Detect which cell encompasses the target text, then output its [X, Y] center coordinate. 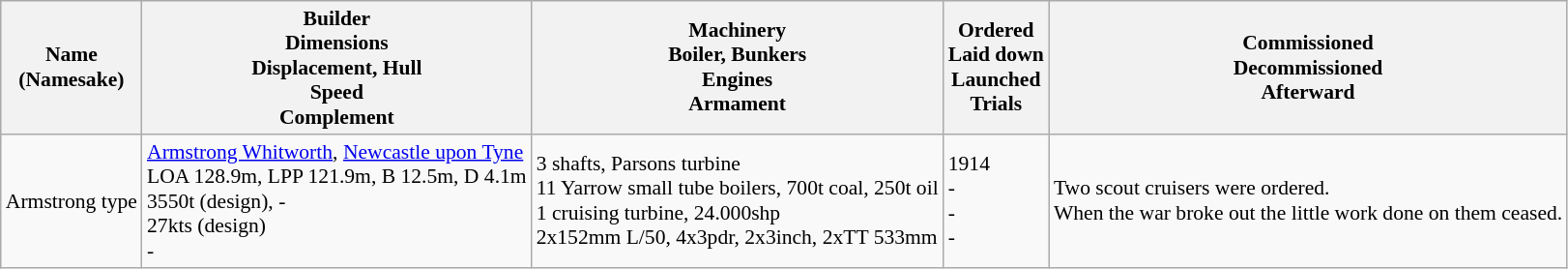
CommissionedDecommissionedAfterward [1308, 68]
OrderedLaid downLaunchedTrials [996, 68]
Armstrong Whitworth, Newcastle upon TyneLOA 128.9m, LPP 121.9m, B 12.5m, D 4.1m3550t (design), -27kts (design)- [336, 201]
3 shafts, Parsons turbine11 Yarrow small tube boilers, 700t coal, 250t oil1 cruising turbine, 24.000shp2x152mm L/50, 4x3pdr, 2x3inch, 2xTT 533mm [738, 201]
Two scout cruisers were ordered.When the war broke out the little work done on them ceased. [1308, 201]
BuilderDimensionsDisplacement, HullSpeedComplement [336, 68]
Armstrong type [72, 201]
1914--- [996, 201]
MachineryBoiler, BunkersEnginesArmament [738, 68]
Name(Namesake) [72, 68]
